Detect which cell encompasses the target text, then output its (X, Y) center coordinate. 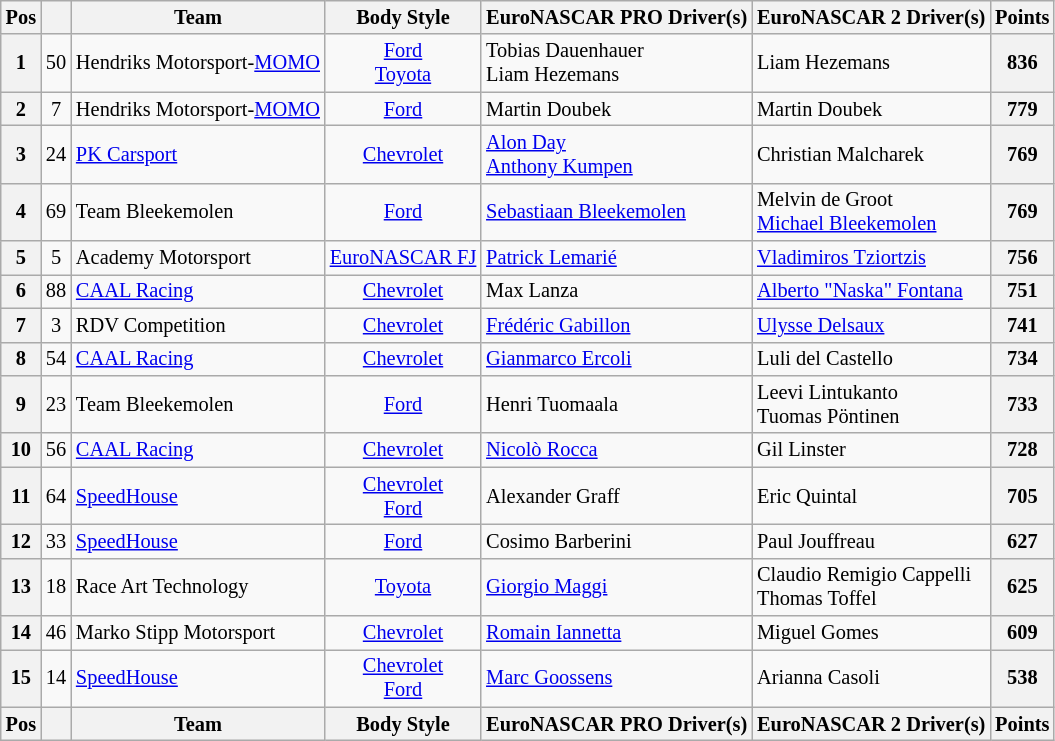
18 (56, 587)
609 (1022, 633)
Vladimiros Tziortzis (871, 258)
Alon Day Anthony Kumpen (616, 154)
Sebastiaan Bleekemolen (616, 212)
Henri Tuomaala (616, 404)
Miguel Gomes (871, 633)
10 (21, 450)
Luli del Castello (871, 359)
RDV Competition (198, 325)
EuroNASCAR FJ (403, 258)
Alexander Graff (616, 496)
23 (56, 404)
11 (21, 496)
56 (56, 450)
64 (56, 496)
Marko Stipp Motorsport (198, 633)
Race Art Technology (198, 587)
69 (56, 212)
4 (21, 212)
Leevi Lintukanto Tuomas Pöntinen (871, 404)
538 (1022, 678)
728 (1022, 450)
741 (1022, 325)
Arianna Casoli (871, 678)
PK Carsport (198, 154)
Giorgio Maggi (616, 587)
Patrick Lemarié (616, 258)
Max Lanza (616, 291)
Toyota (403, 587)
705 (1022, 496)
9 (21, 404)
Gil Linster (871, 450)
12 (21, 541)
8 (21, 359)
Academy Motorsport (198, 258)
Christian Malcharek (871, 154)
46 (56, 633)
Ulysse Delsaux (871, 325)
50 (56, 63)
625 (1022, 587)
2 (21, 109)
Paul Jouffreau (871, 541)
751 (1022, 291)
Frédéric Gabillon (616, 325)
Gianmarco Ercoli (616, 359)
Melvin de Groot Michael Bleekemolen (871, 212)
88 (56, 291)
24 (56, 154)
6 (21, 291)
Claudio Remigio Cappelli Thomas Toffel (871, 587)
Cosimo Barberini (616, 541)
13 (21, 587)
Ford Toyota (403, 63)
15 (21, 678)
Alberto "Naska" Fontana (871, 291)
33 (56, 541)
54 (56, 359)
Romain Iannetta (616, 633)
Nicolò Rocca (616, 450)
1 (21, 63)
733 (1022, 404)
Tobias Dauenhauer Liam Hezemans (616, 63)
Liam Hezemans (871, 63)
Marc Goossens (616, 678)
734 (1022, 359)
627 (1022, 541)
756 (1022, 258)
836 (1022, 63)
Eric Quintal (871, 496)
779 (1022, 109)
